For the text-containing cell, return its midpoint in [X, Y] coordinate format. 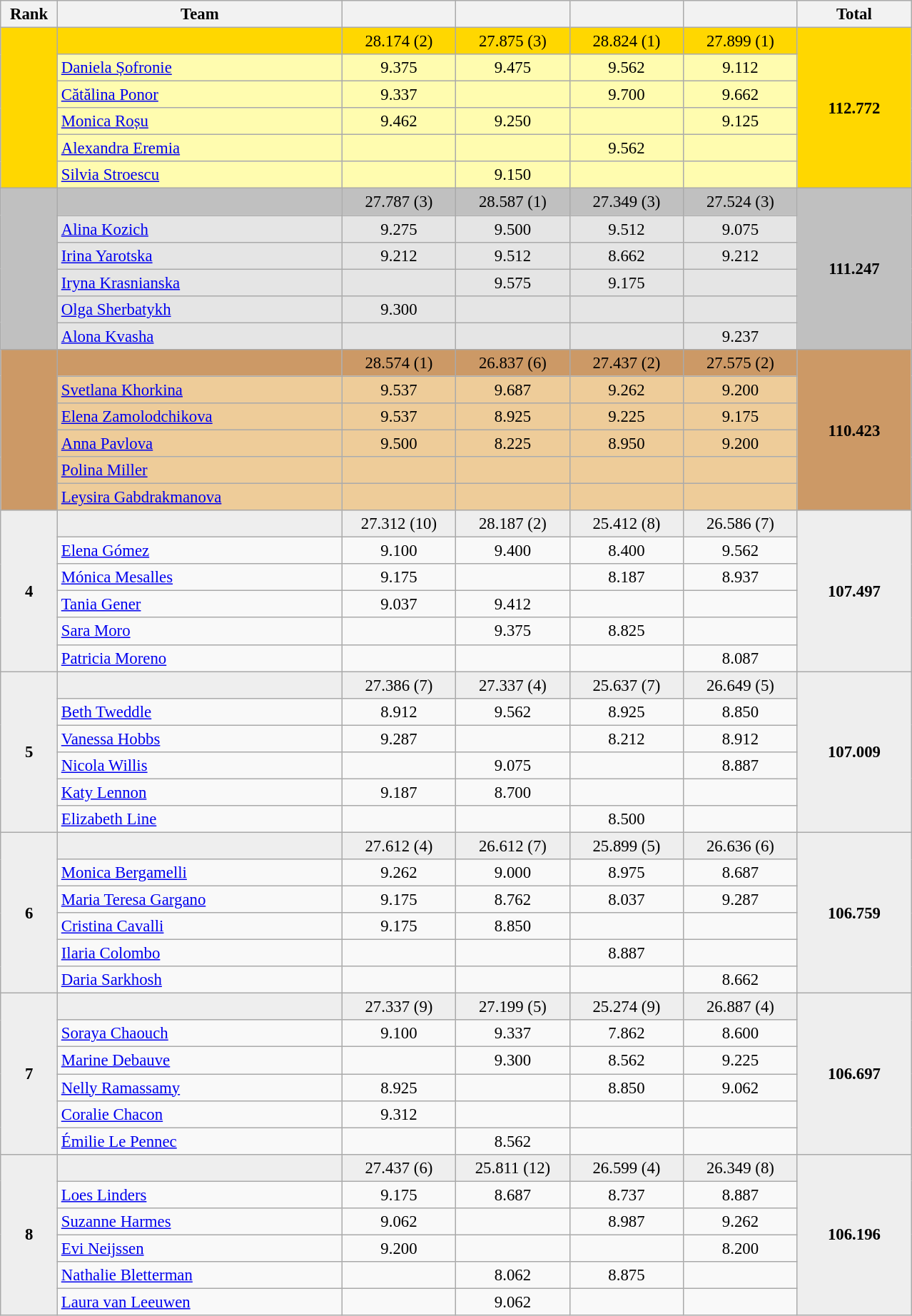
Cătălina Ponor [200, 95]
27.875 (3) [512, 41]
9.400 [512, 551]
8.950 [627, 443]
107.009 [854, 752]
8.212 [627, 739]
28.174 (2) [398, 41]
9.250 [512, 121]
Rank [29, 14]
26.349 (8) [741, 1168]
8.087 [741, 658]
106.697 [854, 1074]
6 [29, 913]
9.237 [741, 336]
27.437 (2) [627, 363]
Elena Gómez [200, 551]
Svetlana Khorkina [200, 390]
8.062 [512, 1275]
Mónica Mesalles [200, 577]
26.636 (6) [741, 846]
9.575 [512, 283]
Alona Kvasha [200, 336]
8.762 [512, 900]
9.000 [512, 873]
Alexandra Eremia [200, 148]
28.574 (1) [398, 363]
8.600 [741, 1034]
Loes Linders [200, 1195]
28.587 (1) [512, 202]
7.862 [627, 1034]
Olga Sherbatykh [200, 309]
Soraya Chaouch [200, 1034]
106.759 [854, 913]
27.337 (4) [512, 685]
9.275 [398, 229]
8.400 [627, 551]
8.500 [627, 819]
Daniela Șofronie [200, 68]
9.412 [512, 604]
28.824 (1) [627, 41]
Tania Gener [200, 604]
9.037 [398, 604]
Monica Roșu [200, 121]
26.649 (5) [741, 685]
Marine Debauve [200, 1061]
9.662 [741, 95]
Irina Yarotska [200, 255]
Suzanne Harmes [200, 1222]
25.899 (5) [627, 846]
Ilaria Colombo [200, 953]
8.737 [627, 1195]
25.811 (12) [512, 1168]
27.899 (1) [741, 41]
Evi Neijssen [200, 1248]
27.575 (2) [741, 363]
Beth Tweddle [200, 712]
Cristina Cavalli [200, 926]
112.772 [854, 108]
27.337 (9) [398, 1007]
7 [29, 1074]
106.196 [854, 1235]
27.787 (3) [398, 202]
Nelly Ramassamy [200, 1088]
5 [29, 752]
9.112 [741, 68]
8.987 [627, 1222]
Elena Zamolodchikova [200, 417]
9.125 [741, 121]
8.937 [741, 577]
8.875 [627, 1275]
Silvia Stroescu [200, 175]
Laura van Leeuwen [200, 1302]
27.524 (3) [741, 202]
25.637 (7) [627, 685]
Patricia Moreno [200, 658]
27.612 (4) [398, 846]
27.386 (7) [398, 685]
107.497 [854, 591]
Leysira Gabdrakmanova [200, 497]
8 [29, 1235]
9.312 [398, 1114]
Team [200, 14]
Émilie Le Pennec [200, 1141]
Katy Lennon [200, 792]
26.586 (7) [741, 524]
9.150 [512, 175]
Anna Pavlova [200, 443]
4 [29, 591]
9.462 [398, 121]
111.247 [854, 269]
8.975 [627, 873]
8.187 [627, 577]
9.475 [512, 68]
Maria Teresa Gargano [200, 900]
25.274 (9) [627, 1007]
8.200 [741, 1248]
Monica Bergamelli [200, 873]
27.437 (6) [398, 1168]
8.825 [627, 632]
9.187 [398, 792]
Nicola Willis [200, 766]
Elizabeth Line [200, 819]
25.412 (8) [627, 524]
Total [854, 14]
Nathalie Bletterman [200, 1275]
9.687 [512, 390]
28.187 (2) [512, 524]
26.612 (7) [512, 846]
110.423 [854, 430]
Daria Sarkhosh [200, 980]
27.199 (5) [512, 1007]
Sara Moro [200, 632]
9.700 [627, 95]
27.349 (3) [627, 202]
Iryna Krasnianska [200, 283]
8.037 [627, 900]
Coralie Chacon [200, 1114]
Alina Kozich [200, 229]
Polina Miller [200, 470]
26.837 (6) [512, 363]
8.225 [512, 443]
26.887 (4) [741, 1007]
8.700 [512, 792]
27.312 (10) [398, 524]
26.599 (4) [627, 1168]
Vanessa Hobbs [200, 739]
